Search for the cell housing the specified text and yield its (X, Y) center coordinate. 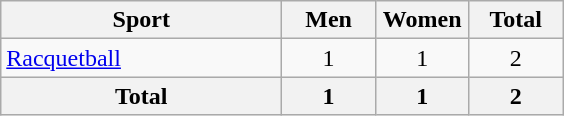
Men (329, 20)
Sport (142, 20)
Women (422, 20)
Racquetball (142, 58)
